Return the (X, Y) coordinate for the center point of the cell that contains the specified text.  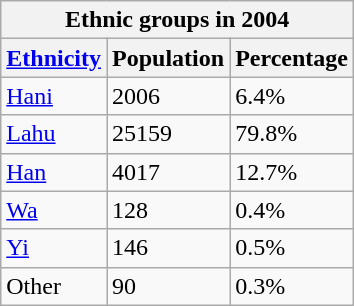
12.7% (292, 172)
Lahu (54, 134)
Ethnic groups in 2004 (178, 20)
25159 (168, 134)
Other (54, 286)
128 (168, 210)
146 (168, 248)
Population (168, 58)
2006 (168, 96)
Percentage (292, 58)
0.3% (292, 286)
Hani (54, 96)
0.4% (292, 210)
Han (54, 172)
Ethnicity (54, 58)
4017 (168, 172)
6.4% (292, 96)
90 (168, 286)
0.5% (292, 248)
Wa (54, 210)
Yi (54, 248)
79.8% (292, 134)
